Search for the cell housing the specified text and yield its (X, Y) center coordinate. 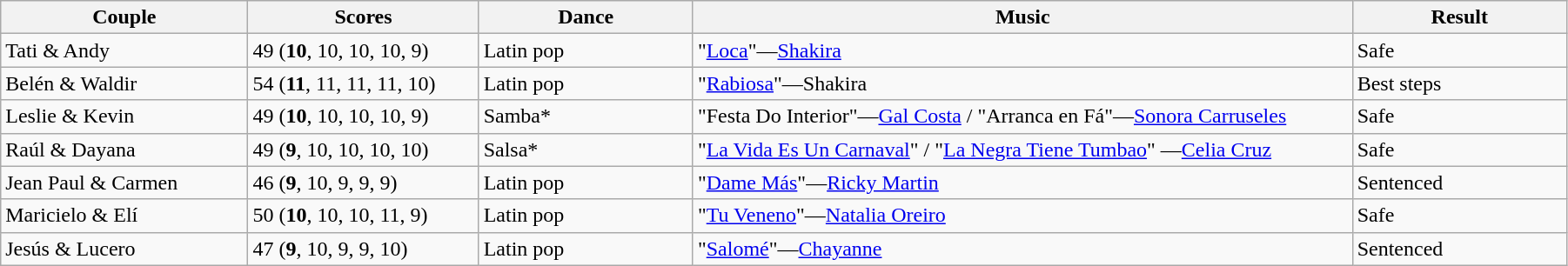
Leslie & Kevin (124, 116)
"Loca"—Shakira (1022, 50)
50 (10, 10, 10, 11, 9) (364, 216)
Samba* (586, 116)
Scores (364, 17)
47 (9, 10, 9, 9, 10) (364, 249)
"Salomé"—Chayanne (1022, 249)
Result (1459, 17)
"Dame Más"—Ricky Martin (1022, 183)
"La Vida Es Un Carnaval" / "La Negra Tiene Tumbao" —Celia Cruz (1022, 150)
Music (1022, 17)
Jesús & Lucero (124, 249)
"Festa Do Interior"—Gal Costa / "Arranca en Fá"—Sonora Carruseles (1022, 116)
"Rabiosa"—Shakira (1022, 83)
"Tu Veneno"—Natalia Oreiro (1022, 216)
Raúl & Dayana (124, 150)
49 (9, 10, 10, 10, 10) (364, 150)
Jean Paul & Carmen (124, 183)
Couple (124, 17)
Salsa* (586, 150)
54 (11, 11, 11, 11, 10) (364, 83)
Best steps (1459, 83)
Belén & Waldir (124, 83)
Maricielo & Elí (124, 216)
46 (9, 10, 9, 9, 9) (364, 183)
Dance (586, 17)
Tati & Andy (124, 50)
